Detect which cell encompasses the target text, then output its (x, y) center coordinate. 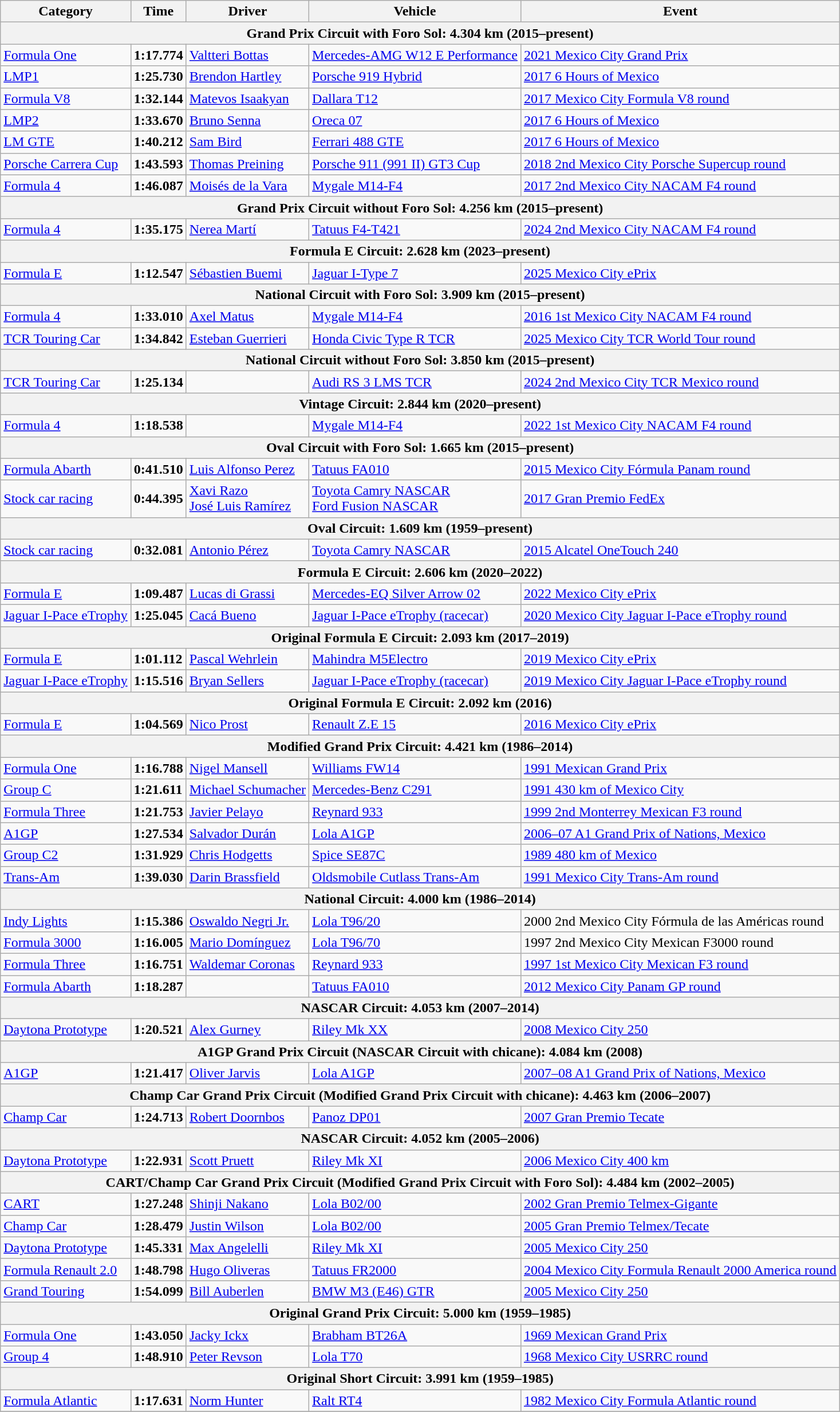
Mercedes-AMG W12 E Performance (415, 55)
Mercedes-EQ Silver Arrow 02 (415, 593)
Porsche Carrera Cup (65, 164)
1:40.212 (158, 142)
2017 Mexico City Formula V8 round (680, 99)
1:25.134 (158, 382)
Max Angelelli (247, 1248)
Justin Wilson (247, 1226)
1:15.516 (158, 681)
Pascal Wehrlein (247, 659)
2005 Gran Premio Telmex/Tecate (680, 1226)
Chris Hodgetts (247, 855)
Norm Hunter (247, 1401)
1:21.611 (158, 790)
Original Grand Prix Circuit: 5.000 km (1959–1985) (420, 1313)
Ralt RT4 (415, 1401)
NASCAR Circuit: 4.052 km (2005–2006) (420, 1139)
Event (680, 11)
2024 2nd Mexico City NACAM F4 round (680, 229)
National Circuit with Foro Sol: 3.909 km (2015–present) (420, 295)
1:04.569 (158, 725)
Toyota Camry NASCARFord Fusion NASCAR (415, 498)
Peter Revson (247, 1357)
2024 2nd Mexico City TCR Mexico round (680, 382)
2006 Mexico City 400 km (680, 1161)
2017 2nd Mexico City NACAM F4 round (680, 186)
1:27.534 (158, 833)
LM GTE (65, 142)
1:17.631 (158, 1401)
Cacá Bueno (247, 615)
Bryan Sellers (247, 681)
Oval Circuit with Foro Sol: 1.665 km (2015–present) (420, 447)
1:32.144 (158, 99)
1:25.045 (158, 615)
Dallara T12 (415, 99)
Oreca 07 (415, 120)
1:45.331 (158, 1248)
1:43.050 (158, 1335)
2012 Mexico City Panam GP round (680, 986)
2015 Alcatel OneTouch 240 (680, 550)
Salvador Durán (247, 833)
1:39.030 (158, 877)
Formula E Circuit: 2.606 km (2020–2022) (420, 572)
1:31.929 (158, 855)
Panoz DP01 (415, 1117)
Spice SE87C (415, 855)
Original Formula E Circuit: 2.093 km (2017–2019) (420, 638)
National Circuit without Foro Sol: 3.850 km (2015–present) (420, 360)
1:16.788 (158, 768)
1:48.910 (158, 1357)
Oliver Jarvis (247, 1073)
Indy Lights (65, 921)
2008 Mexico City 250 (680, 1030)
2025 Mexico City TCR World Tour round (680, 339)
Group C (65, 790)
Sébastien Buemi (247, 273)
Grand Prix Circuit with Foro Sol: 4.304 km (2015–present) (420, 33)
Jaguar I-Type 7 (415, 273)
2007 Gran Premio Tecate (680, 1117)
1:24.713 (158, 1117)
1:28.479 (158, 1226)
Formula V8 (65, 99)
2016 1st Mexico City NACAM F4 round (680, 317)
Mahindra M5Electro (415, 659)
2016 Mexico City ePrix (680, 725)
Javier Pelayo (247, 812)
Mercedes-Benz C291 (415, 790)
Oval Circuit: 1.609 km (1959–present) (420, 528)
1:22.931 (158, 1161)
1991 Mexico City Trans-Am round (680, 877)
Audi RS 3 LMS TCR (415, 382)
Bill Auberlen (247, 1291)
Antonio Pérez (247, 550)
1:21.753 (158, 812)
Nerea Martí (247, 229)
LMP1 (65, 77)
Thomas Preining (247, 164)
Hugo Oliveras (247, 1269)
1:48.798 (158, 1269)
1:33.670 (158, 120)
1991 430 km of Mexico City (680, 790)
Moisés de la Vara (247, 186)
Alex Gurney (247, 1030)
Driver (247, 11)
Category (65, 11)
1989 480 km of Mexico (680, 855)
1997 1st Mexico City Mexican F3 round (680, 964)
Original Formula E Circuit: 2.092 km (2016) (420, 703)
Original Short Circuit: 3.991 km (1959–1985) (420, 1379)
LMP2 (65, 120)
1:21.417 (158, 1073)
1:27.248 (158, 1204)
1:16.751 (158, 964)
2007–08 A1 Grand Prix of Nations, Mexico (680, 1073)
1:18.538 (158, 426)
1:18.287 (158, 986)
Lola T70 (415, 1357)
1:43.593 (158, 164)
Mario Domínguez (247, 942)
2021 Mexico City Grand Prix (680, 55)
1982 Mexico City Formula Atlantic round (680, 1401)
Grand Touring (65, 1291)
CART/Champ Car Grand Prix Circuit (Modified Grand Prix Circuit with Foro Sol): 4.484 km (2002–2005) (420, 1182)
Porsche 911 (991 II) GT3 Cup (415, 164)
1:12.547 (158, 273)
Williams FW14 (415, 768)
2000 2nd Mexico City Fórmula de las Américas round (680, 921)
2002 Gran Premio Telmex-Gigante (680, 1204)
1:20.521 (158, 1030)
Shinji Nakano (247, 1204)
2017 Gran Premio FedEx (680, 498)
Nico Prost (247, 725)
Group 4 (65, 1357)
Matevos Isaakyan (247, 99)
Formula Atlantic (65, 1401)
Modified Grand Prix Circuit: 4.421 km (1986–2014) (420, 746)
CART (65, 1204)
0:41.510 (158, 469)
Brendon Hartley (247, 77)
Xavi RazoJosé Luis Ramírez (247, 498)
Sam Bird (247, 142)
Brabham BT26A (415, 1335)
Luis Alfonso Perez (247, 469)
Oldsmobile Cutlass Trans-Am (415, 877)
Robert Doornbos (247, 1117)
1:54.099 (158, 1291)
1:01.112 (158, 659)
Vehicle (415, 11)
Scott Pruett (247, 1161)
1:17.774 (158, 55)
Honda Civic Type R TCR (415, 339)
2004 Mexico City Formula Renault 2000 America round (680, 1269)
1:09.487 (158, 593)
A1GP Grand Prix Circuit (NASCAR Circuit with chicane): 4.084 km (2008) (420, 1052)
0:44.395 (158, 498)
2025 Mexico City ePrix (680, 273)
Ferrari 488 GTE (415, 142)
2019 Mexico City Jaguar I-Pace eTrophy round (680, 681)
Lola T96/70 (415, 942)
1991 Mexican Grand Prix (680, 768)
0:32.081 (158, 550)
Esteban Guerrieri (247, 339)
1:35.175 (158, 229)
Vintage Circuit: 2.844 km (2020–present) (420, 404)
Michael Schumacher (247, 790)
Renault Z.E 15 (415, 725)
Axel Matus (247, 317)
National Circuit: 4.000 km (1986–2014) (420, 899)
1:33.010 (158, 317)
Grand Prix Circuit without Foro Sol: 4.256 km (2015–present) (420, 207)
1:15.386 (158, 921)
Valtteri Bottas (247, 55)
Formula Renault 2.0 (65, 1269)
2019 Mexico City ePrix (680, 659)
Formula 3000 (65, 942)
BMW M3 (E46) GTR (415, 1291)
2006–07 A1 Grand Prix of Nations, Mexico (680, 833)
Nigel Mansell (247, 768)
Oswaldo Negri Jr. (247, 921)
Lola T96/20 (415, 921)
2022 1st Mexico City NACAM F4 round (680, 426)
Darin Brassfield (247, 877)
Group C2 (65, 855)
1:34.842 (158, 339)
Jacky Ickx (247, 1335)
Lucas di Grassi (247, 593)
Trans-Am (65, 877)
1:25.730 (158, 77)
2020 Mexico City Jaguar I-Pace eTrophy round (680, 615)
Waldemar Coronas (247, 964)
Tatuus FR2000 (415, 1269)
2015 Mexico City Fórmula Panam round (680, 469)
Toyota Camry NASCAR (415, 550)
1969 Mexican Grand Prix (680, 1335)
1:16.005 (158, 942)
Tatuus F4-T421 (415, 229)
Champ Car Grand Prix Circuit (Modified Grand Prix Circuit with chicane): 4.463 km (2006–2007) (420, 1095)
2022 Mexico City ePrix (680, 593)
Time (158, 11)
Formula E Circuit: 2.628 km (2023–present) (420, 251)
1997 2nd Mexico City Mexican F3000 round (680, 942)
Bruno Senna (247, 120)
Riley Mk XX (415, 1030)
2018 2nd Mexico City Porsche Supercup round (680, 164)
Porsche 919 Hybrid (415, 77)
1968 Mexico City USRRC round (680, 1357)
1:46.087 (158, 186)
1999 2nd Monterrey Mexican F3 round (680, 812)
NASCAR Circuit: 4.053 km (2007–2014) (420, 1008)
